Locate the cell with the specified text and output its (X, Y) center coordinate. 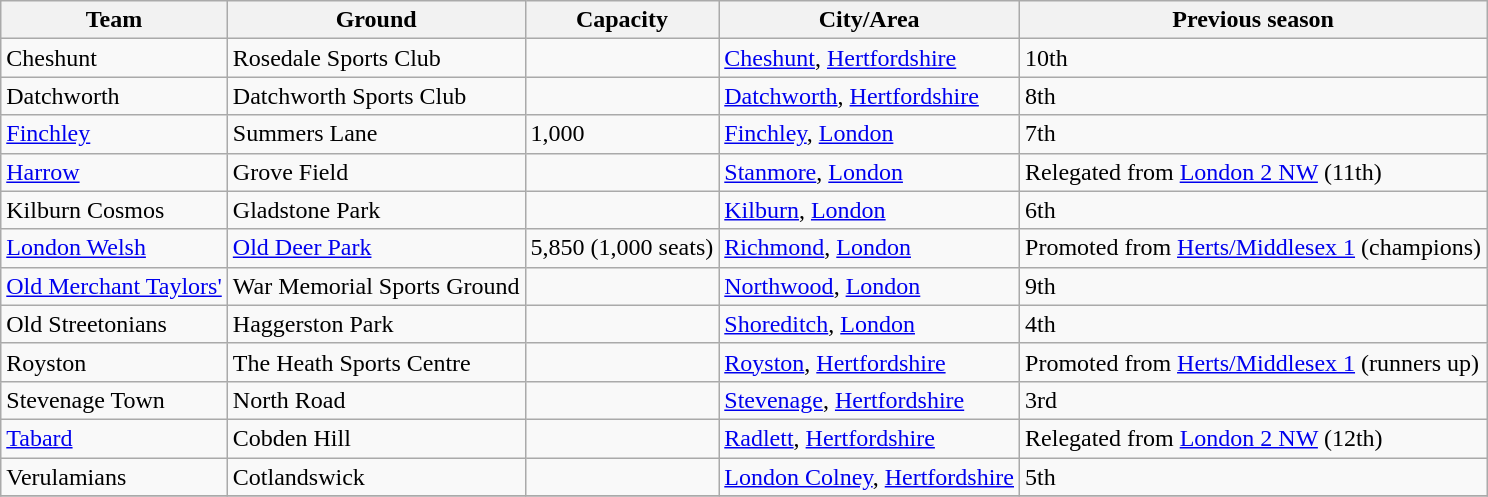
Datchworth, Hertfordshire (870, 96)
Relegated from London 2 NW (12th) (1254, 438)
Radlett, Hertfordshire (870, 438)
Previous season (1254, 20)
1,000 (622, 134)
Old Streetonians (114, 324)
Kilburn, London (870, 210)
Tabard (114, 438)
Datchworth (114, 96)
9th (1254, 286)
London Colney, Hertfordshire (870, 477)
Stevenage Town (114, 400)
Ground (376, 20)
3rd (1254, 400)
Old Merchant Taylors' (114, 286)
Finchley (114, 134)
City/Area (870, 20)
North Road (376, 400)
Cotlandswick (376, 477)
7th (1254, 134)
The Heath Sports Centre (376, 362)
Team (114, 20)
Haggerston Park (376, 324)
Stanmore, London (870, 172)
8th (1254, 96)
War Memorial Sports Ground (376, 286)
Grove Field (376, 172)
Capacity (622, 20)
Summers Lane (376, 134)
Relegated from London 2 NW (11th) (1254, 172)
4th (1254, 324)
Old Deer Park (376, 248)
Stevenage, Hertfordshire (870, 400)
Verulamians (114, 477)
Kilburn Cosmos (114, 210)
Richmond, London (870, 248)
Finchley, London (870, 134)
Cheshunt, Hertfordshire (870, 58)
10th (1254, 58)
Northwood, London (870, 286)
5th (1254, 477)
London Welsh (114, 248)
Rosedale Sports Club (376, 58)
Royston, Hertfordshire (870, 362)
Promoted from Herts/Middlesex 1 (champions) (1254, 248)
Cheshunt (114, 58)
Shoreditch, London (870, 324)
Royston (114, 362)
Promoted from Herts/Middlesex 1 (runners up) (1254, 362)
Harrow (114, 172)
5,850 (1,000 seats) (622, 248)
Cobden Hill (376, 438)
6th (1254, 210)
Gladstone Park (376, 210)
Datchworth Sports Club (376, 96)
